Output the (x, y) coordinate of the center of the cell containing the given text.  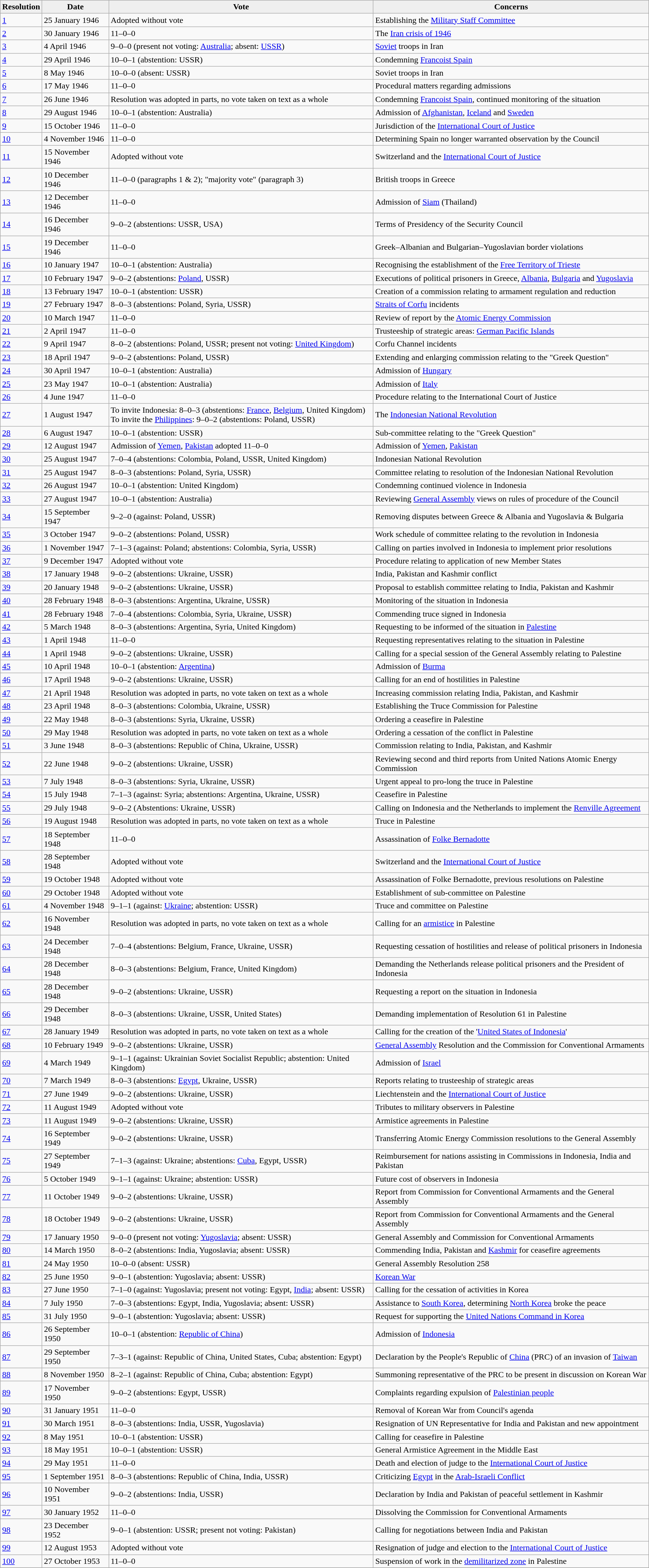
68 (21, 1045)
29 December 1948 (75, 1014)
40 (21, 600)
Admission of Yemen, Pakistan (511, 446)
Korean War (511, 1277)
10 December 1946 (75, 179)
9–0–2 (abstentions: Egypt, USSR) (241, 1392)
8–0–3 (abstentions: Republic of China, Ukraine, USSR) (241, 746)
8–0–2 (abstentions: India, Yugoslavia; absent: USSR) (241, 1250)
4 April 1946 (75, 46)
Greek–Albanian and Bulgarian–Yugoslavian border violations (511, 247)
Concerns (511, 7)
Commending truce signed in Indonesia (511, 614)
39 (21, 587)
Assassination of Folke Bernadotte, previous resolutions on Palestine (511, 879)
73 (21, 1120)
50 (21, 732)
79 (21, 1237)
14 (21, 225)
29 October 1948 (75, 892)
28 January 1949 (75, 1032)
23 April 1948 (75, 706)
Procedure relating to the International Court of Justice (511, 397)
56 (21, 821)
Corfu Channel incidents (511, 344)
Calling for an end of hostilities in Palestine (511, 680)
10–0–1 (abstention: United Kingdom) (241, 486)
12 August 1947 (75, 446)
Reviewing second and third reports from United Nations Atomic Energy Commission (511, 764)
17 April 1948 (75, 680)
21 (21, 331)
27 June 1949 (75, 1094)
48 (21, 706)
7–1–0 (against: Yugoslavia; present not voting: Egypt, India; absent: USSR) (241, 1290)
29 August 1946 (75, 112)
8 November 1950 (75, 1374)
Establishment of sub-committee on Palestine (511, 892)
7 March 1949 (75, 1081)
29 (21, 446)
Creation of a commission relating to armament regulation and reduction (511, 291)
69 (21, 1063)
3 (21, 46)
71 (21, 1094)
3 June 1948 (75, 746)
4 November 1948 (75, 906)
1 November 1947 (75, 548)
Condemning continued violence in Indonesia (511, 486)
42 (21, 627)
Liechtenstein and the International Court of Justice (511, 1094)
9–0–0 (present not voting: Yugoslavia; absent: USSR) (241, 1237)
17 May 1946 (75, 86)
96 (21, 1494)
21 April 1948 (75, 693)
15 November 1946 (75, 157)
25 January 1946 (75, 20)
Tributes to military observers in Palestine (511, 1107)
Ordering a ceasefire in Palestine (511, 719)
Establishing the Truce Commission for Palestine (511, 706)
Executions of political prisoners in Greece, Albania, Bulgaria and Yugoslavia (511, 278)
83 (21, 1290)
Urgent appeal to pro-long the truce in Palestine (511, 781)
67 (21, 1032)
92 (21, 1437)
7–1–3 (against: Syria; abstentions: Argentina, Ukraine, USSR) (241, 795)
General Assembly and Commission for Conventional Armaments (511, 1237)
12 August 1953 (75, 1548)
31 July 1950 (75, 1316)
General Assembly Resolution and the Commission for Conventional Armaments (511, 1045)
27 February 1947 (75, 305)
Dissolving the Commission for Conventional Armaments (511, 1512)
British troops in Greece (511, 179)
Requesting cessation of hostilities and release of political prisoners in Indonesia (511, 946)
Sub-committee relating to the "Greek Question" (511, 432)
1 August 1947 (75, 415)
81 (21, 1263)
55 (21, 808)
22 (21, 344)
9–0–0 (present not voting: Australia; absent: USSR) (241, 46)
Death and election of judge to the International Court of Justice (511, 1463)
17 (21, 278)
97 (21, 1512)
28 (21, 432)
84 (21, 1303)
General Assembly Resolution 258 (511, 1263)
41 (21, 614)
10 (21, 139)
Recognising the establishment of the Free Territory of Trieste (511, 265)
Criticizing Egypt in the Arab-Israeli Conflict (511, 1476)
27 August 1947 (75, 499)
27 June 1950 (75, 1290)
Indonesian National Revolution (511, 459)
Assistance to South Korea, determining North Korea broke the peace (511, 1303)
13 (21, 202)
12 (21, 179)
18 April 1947 (75, 357)
7–3–1 (against: Republic of China, United States, Cuba; abstention: Egypt) (241, 1357)
31 January 1951 (75, 1410)
Admission of Indonesia (511, 1334)
Declaration by India and Pakistan of peaceful settlement in Kashmir (511, 1494)
28 September 1948 (75, 862)
29 July 1948 (75, 808)
58 (21, 862)
85 (21, 1316)
80 (21, 1250)
Demanding implementation of Resolution 61 in Palestine (511, 1014)
18 October 1949 (75, 1219)
Ceasefire in Palestine (511, 795)
29 September 1950 (75, 1357)
34 (21, 517)
18 September 1948 (75, 839)
General Armistice Agreement in the Middle East (511, 1450)
Removal of Korean War from Council's agenda (511, 1410)
16 November 1948 (75, 924)
Proposal to establish committee relating to India, Pakistan and Kashmir (511, 587)
9–0–2 (Abstentions: Ukraine, USSR) (241, 808)
64 (21, 969)
8–0–3 (abstentions: Ukraine, USSR, United States) (241, 1014)
16 December 1946 (75, 225)
43 (21, 640)
78 (21, 1219)
30 January 1952 (75, 1512)
Reviewing General Assembly views on rules of procedure of the Council (511, 499)
33 (21, 499)
62 (21, 924)
74 (21, 1138)
6 (21, 86)
7–0–4 (abstentions: Colombia, Syria, Ukraine, USSR) (241, 614)
5 March 1948 (75, 627)
Resolution (21, 7)
Armistice agreements in Palestine (511, 1120)
To invite Indonesia: 8–0–3 (abstentions: France, Belgium, United Kingdom) To invite the Philippines: 9–0–2 (abstentions: Poland, USSR) (241, 415)
30 April 1947 (75, 370)
14 March 1950 (75, 1250)
15 October 1946 (75, 126)
Truce and committee on Palestine (511, 906)
Admission of Italy (511, 384)
44 (21, 653)
35 (21, 534)
57 (21, 839)
9 (21, 126)
Requesting representatives relating to the situation in Palestine (511, 640)
18 May 1951 (75, 1450)
24 December 1948 (75, 946)
8–0–3 (abstentions: Belgium, France, United Kingdom) (241, 969)
95 (21, 1476)
Determining Spain no longer warranted observation by the Council (511, 139)
7–0–3 (abstentions: Egypt, India, Yugoslavia; absent: USSR) (241, 1303)
60 (21, 892)
93 (21, 1450)
15 July 1948 (75, 795)
Admission of Burma (511, 667)
17 January 1950 (75, 1237)
Procedure relating to application of new Member States (511, 561)
59 (21, 879)
52 (21, 764)
11 (21, 157)
94 (21, 1463)
10 February 1949 (75, 1045)
8 May 1946 (75, 73)
76 (21, 1179)
Committee relating to resolution of the Indonesian National Revolution (511, 472)
Calling for negotiations between India and Pakistan (511, 1530)
Calling on parties involved in Indonesia to implement prior resolutions (511, 548)
100 (21, 1561)
11 October 1949 (75, 1197)
66 (21, 1014)
17 January 1948 (75, 574)
26 (21, 397)
Removing disputes between Greece & Albania and Yugoslavia & Bulgaria (511, 517)
6 August 1947 (75, 432)
The Indonesian National Revolution (511, 415)
26 August 1947 (75, 486)
4 June 1947 (75, 397)
7 July 1950 (75, 1303)
12 December 1946 (75, 202)
Summoning representative of the PRC to be present in discussion on Korean War (511, 1374)
27 (21, 415)
Monitoring of the situation in Indonesia (511, 600)
89 (21, 1392)
Reimbursement for nations assisting in Commissions in Indonesia, India and Pakistan (511, 1160)
Extending and enlarging commission relating to the "Greek Question" (511, 357)
23 December 1952 (75, 1530)
29 May 1948 (75, 732)
30 March 1951 (75, 1423)
Admission of Hungary (511, 370)
Ordering a cessation of the conflict in Palestine (511, 732)
19 December 1946 (75, 247)
82 (21, 1277)
Truce in Palestine (511, 821)
25 (21, 384)
51 (21, 746)
37 (21, 561)
4 (21, 60)
Reports relating to trusteeship of strategic areas (511, 1081)
Review of report by the Atomic Energy Commission (511, 318)
7–1–3 (against: Poland; abstentions: Colombia, Syria, USSR) (241, 548)
25 June 1950 (75, 1277)
Condemning Francoist Spain (511, 60)
20 (21, 318)
99 (21, 1548)
9 April 1947 (75, 344)
5 (21, 73)
2 April 1947 (75, 331)
9–2–0 (against: Poland, USSR) (241, 517)
72 (21, 1107)
32 (21, 486)
Trusteeship of strategic areas: German Pacific Islands (511, 331)
4 March 1949 (75, 1063)
19 August 1948 (75, 821)
Admission of Siam (Thailand) (511, 202)
10 January 1947 (75, 265)
Resignation of UN Representative for India and Pakistan and new appointment (511, 1423)
22 May 1948 (75, 719)
Request for supporting the United Nations Command in Korea (511, 1316)
Condemning Francoist Spain, continued monitoring of the situation (511, 99)
10 November 1951 (75, 1494)
9 December 1947 (75, 561)
2 (21, 33)
30 (21, 459)
Calling for an armistice in Palestine (511, 924)
26 September 1950 (75, 1334)
Jurisdiction of the International Court of Justice (511, 126)
24 May 1950 (75, 1263)
10 February 1947 (75, 278)
4 November 1946 (75, 139)
19 October 1948 (75, 879)
20 January 1948 (75, 587)
Commending India, Pakistan and Kashmir for ceasefire agreements (511, 1250)
Straits of Corfu incidents (511, 305)
88 (21, 1374)
Complaints regarding expulsion of Palestinian people (511, 1392)
10 April 1948 (75, 667)
23 May 1947 (75, 384)
Admission of Israel (511, 1063)
22 June 1948 (75, 764)
India, Pakistan and Kashmir conflict (511, 574)
Suspension of work in the demilitarized zone in Palestine (511, 1561)
23 (21, 357)
Admission of Afghanistan, Iceland and Sweden (511, 112)
24 (21, 370)
8–0–3 (abstentions: Egypt, Ukraine, USSR) (241, 1081)
Future cost of observers in Indonesia (511, 1179)
75 (21, 1160)
Terms of Presidency of the Security Council (511, 225)
8–0–3 (abstentions: Colombia, Ukraine, USSR) (241, 706)
Resignation of judge and election to the International Court of Justice (511, 1548)
10–0–1 (abstention: Argentina) (241, 667)
98 (21, 1530)
63 (21, 946)
54 (21, 795)
3 October 1947 (75, 534)
9–0–1 (abstention: USSR; present not voting: Pakistan) (241, 1530)
1 September 1951 (75, 1476)
70 (21, 1081)
Establishing the Military Staff Committee (511, 20)
47 (21, 693)
Requesting to be informed of the situation in Palestine (511, 627)
The Iran crisis of 1946 (511, 33)
36 (21, 548)
15 September 1947 (75, 517)
Declaration by the People's Republic of China (PRC) of an invasion of Taiwan (511, 1357)
9–0–2 (abstentions: India, USSR) (241, 1494)
Calling on Indonesia and the Netherlands to implement the Renville Agreement (511, 808)
49 (21, 719)
11–0–0 (paragraphs 1 & 2); "majority vote" (paragraph 3) (241, 179)
10–0–1 (abstention: Republic of China) (241, 1334)
53 (21, 781)
46 (21, 680)
10 March 1947 (75, 318)
87 (21, 1357)
7–0–4 (abstentions: Colombia, Poland, USSR, United Kingdom) (241, 459)
Date (75, 7)
Commission relating to India, Pakistan, and Kashmir (511, 746)
19 (21, 305)
77 (21, 1197)
13 February 1947 (75, 291)
27 October 1953 (75, 1561)
Assassination of Folke Bernadotte (511, 839)
5 October 1949 (75, 1179)
61 (21, 906)
45 (21, 667)
Work schedule of committee relating to the revolution in Indonesia (511, 534)
15 (21, 247)
Increasing commission relating India, Pakistan, and Kashmir (511, 693)
16 (21, 265)
Calling for a special session of the General Assembly relating to Palestine (511, 653)
Demanding the Netherlands release political prisoners and the President of Indonesia (511, 969)
7–1–3 (against: Ukraine; abstentions: Cuba, Egypt, USSR) (241, 1160)
17 November 1950 (75, 1392)
16 September 1949 (75, 1138)
31 (21, 472)
1 (21, 20)
Calling for the creation of the 'United States of Indonesia' (511, 1032)
Calling for the cessation of activities in Korea (511, 1290)
7 July 1948 (75, 781)
7–0–4 (abstentions: Belgium, France, Ukraine, USSR) (241, 946)
9–1–1 (against: Ukrainian Soviet Socialist Republic; abstention: United Kingdom) (241, 1063)
7 (21, 99)
18 (21, 291)
8–0–3 (abstentions: Republic of China, India, USSR) (241, 1476)
Vote (241, 7)
65 (21, 991)
91 (21, 1423)
Procedural matters regarding admissions (511, 86)
8–0–3 (abstentions: Argentina, Syria, United Kingdom) (241, 627)
8–0–3 (abstentions: India, USSR, Yugoslavia) (241, 1423)
86 (21, 1334)
Admission of Yemen, Pakistan adopted 11–0–0 (241, 446)
8 (21, 112)
29 April 1946 (75, 60)
27 September 1949 (75, 1160)
8 May 1951 (75, 1437)
26 June 1946 (75, 99)
Transferring Atomic Energy Commission resolutions to the General Assembly (511, 1138)
Requesting a report on the situation in Indonesia (511, 991)
38 (21, 574)
90 (21, 1410)
30 January 1946 (75, 33)
Calling for ceasefire in Palestine (511, 1437)
8–0–3 (abstentions: Argentina, Ukraine, USSR) (241, 600)
29 May 1951 (75, 1463)
8–0–2 (abstentions: Poland, USSR; present not voting: United Kingdom) (241, 344)
9–0–2 (abstentions: USSR, USA) (241, 225)
8–2–1 (against: Republic of China, Cuba; abstention: Egypt) (241, 1374)
